Determine the (X, Y) coordinate at the center of the cell enclosing the given text.  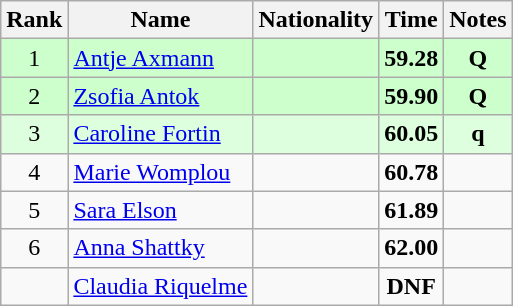
Nationality (316, 20)
1 (34, 58)
DNF (412, 286)
3 (34, 134)
Rank (34, 20)
Notes (478, 20)
Sara Elson (160, 210)
61.89 (412, 210)
Anna Shattky (160, 248)
Time (412, 20)
60.05 (412, 134)
Zsofia Antok (160, 96)
q (478, 134)
Name (160, 20)
Antje Axmann (160, 58)
59.28 (412, 58)
Marie Womplou (160, 172)
60.78 (412, 172)
62.00 (412, 248)
5 (34, 210)
59.90 (412, 96)
4 (34, 172)
Claudia Riquelme (160, 286)
Caroline Fortin (160, 134)
2 (34, 96)
6 (34, 248)
